Identify which cell holds the provided text, then report its [x, y] central coordinate. 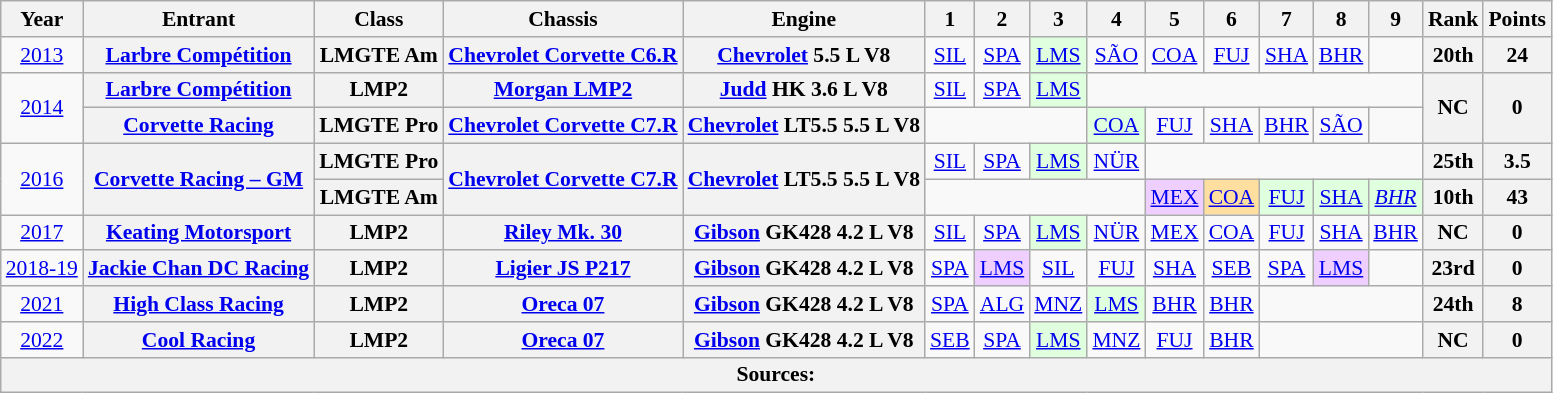
20th [1454, 55]
Year [42, 19]
High Class Racing [198, 304]
2022 [42, 340]
3.5 [1517, 162]
5 [1174, 19]
43 [1517, 197]
3 [1058, 19]
Judd HK 3.6 L V8 [804, 90]
2017 [42, 233]
7 [1286, 19]
25th [1454, 162]
Keating Motorsport [198, 233]
Ligier JS P217 [562, 269]
23rd [1454, 269]
Chassis [562, 19]
Points [1517, 19]
Riley Mk. 30 [562, 233]
2 [1002, 19]
Corvette Racing – GM [198, 180]
ALG [1002, 304]
Cool Racing [198, 340]
2013 [42, 55]
Jackie Chan DC Racing [198, 269]
2021 [42, 304]
10th [1454, 197]
24th [1454, 304]
Chevrolet Corvette C6.R [562, 55]
1 [950, 19]
Engine [804, 19]
2016 [42, 180]
Morgan LMP2 [562, 90]
24 [1517, 55]
Chevrolet 5.5 L V8 [804, 55]
Entrant [198, 19]
2014 [42, 108]
4 [1116, 19]
Corvette Racing [198, 126]
9 [1396, 19]
Rank [1454, 19]
2018-19 [42, 269]
6 [1232, 19]
Class [378, 19]
Sources: [776, 375]
